Extract the [X, Y] coordinate from the center of the cell holding the provided text.  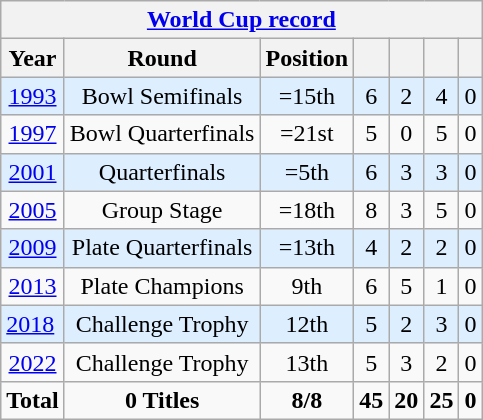
=18th [307, 210]
2013 [33, 286]
2009 [33, 248]
25 [442, 400]
=21st [307, 134]
1997 [33, 134]
2022 [33, 362]
13th [307, 362]
1993 [33, 96]
=5th [307, 172]
0 Titles [162, 400]
Group Stage [162, 210]
Round [162, 58]
=15th [307, 96]
20 [406, 400]
Bowl Semifinals [162, 96]
Plate Champions [162, 286]
8/8 [307, 400]
Bowl Quarterfinals [162, 134]
World Cup record [242, 20]
12th [307, 324]
Quarterfinals [162, 172]
Year [33, 58]
45 [372, 400]
2018 [33, 324]
Plate Quarterfinals [162, 248]
=13th [307, 248]
8 [372, 210]
2001 [33, 172]
9th [307, 286]
2005 [33, 210]
Position [307, 58]
1 [442, 286]
Total [33, 400]
